From the cell containing the given text, extract its center point as (X, Y) coordinate. 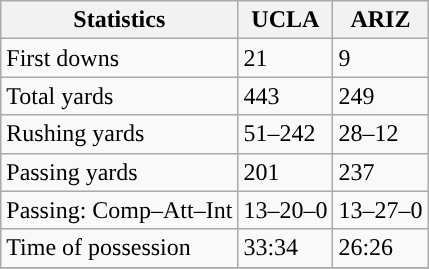
237 (380, 172)
13–20–0 (286, 210)
ARIZ (380, 20)
21 (286, 58)
First downs (120, 58)
Passing yards (120, 172)
Statistics (120, 20)
26:26 (380, 248)
Rushing yards (120, 134)
9 (380, 58)
Passing: Comp–Att–Int (120, 210)
UCLA (286, 20)
249 (380, 96)
Total yards (120, 96)
201 (286, 172)
33:34 (286, 248)
13–27–0 (380, 210)
443 (286, 96)
28–12 (380, 134)
51–242 (286, 134)
Time of possession (120, 248)
